Capture the cell that displays the provided text and extract its (X, Y) central coordinate. 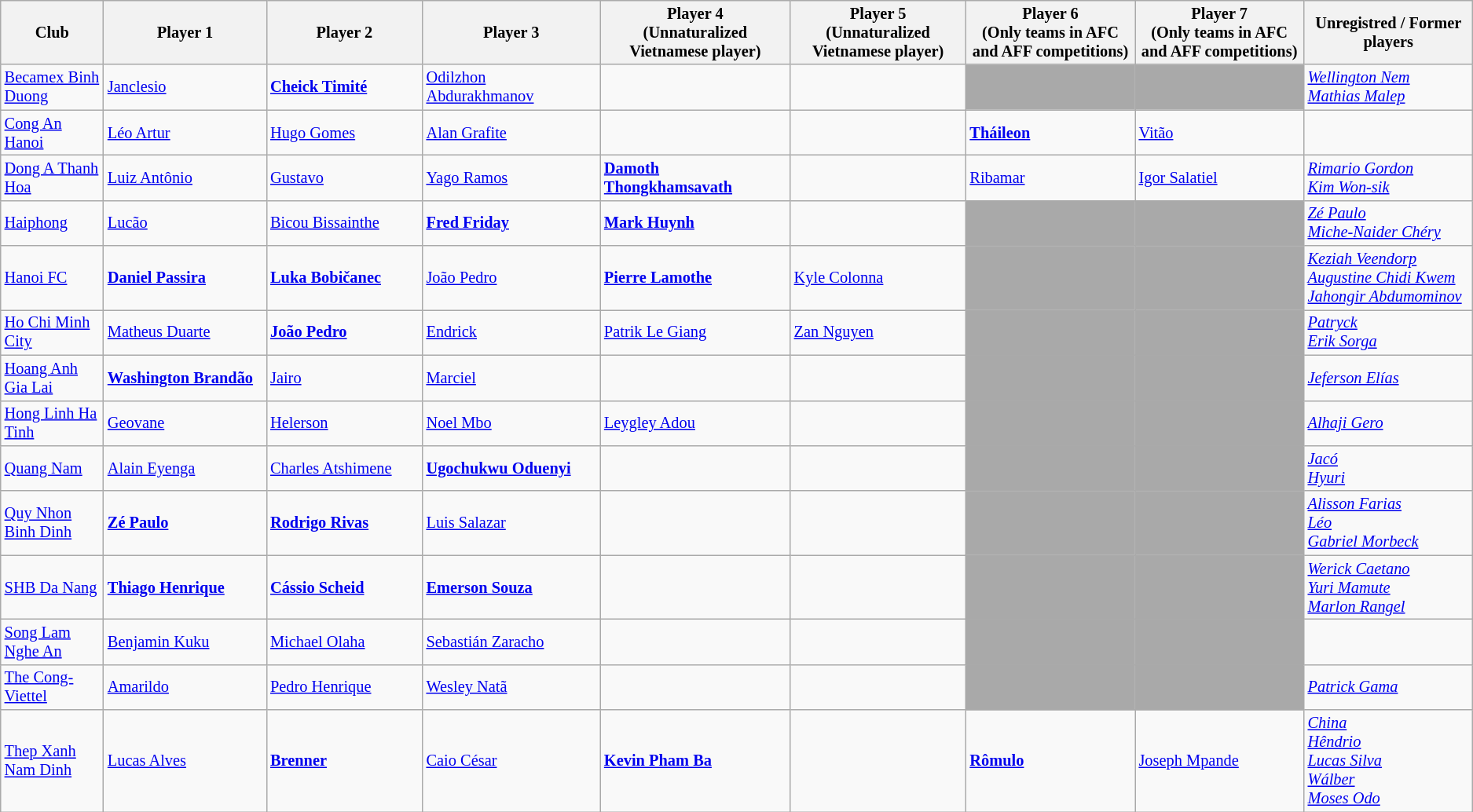
Player 5(Unnaturalized Vietnamese player) (878, 32)
Endrick (511, 332)
Michael Olaha (344, 642)
Amarildo (185, 687)
Vitão (1219, 133)
Player 1 (185, 32)
Helerson (344, 423)
Tháileon (1050, 133)
Charles Atshimene (344, 468)
Cong An Hanoi (52, 133)
Zé Paulo (185, 523)
Becamex Binh Duong (52, 87)
Lucas Alves (185, 761)
Caio César (511, 761)
Patryck Erik Sorga (1389, 332)
Léo Artur (185, 133)
Hanoi FC (52, 278)
Player 6(Only teams in AFC and AFF competitions) (1050, 32)
Player 7(Only teams in AFC and AFF competitions) (1219, 32)
Marciel (511, 378)
Washington Brandão (185, 378)
Alhaji Gero (1389, 423)
Rimario Gordon Kim Won-sik (1389, 177)
Jacó Hyuri (1389, 468)
Fred Friday (511, 223)
Cheick Timité (344, 87)
Yago Ramos (511, 177)
Alan Grafite (511, 133)
Brenner (344, 761)
Kyle Colonna (878, 278)
Haiphong (52, 223)
Pedro Henrique (344, 687)
Patrik Le Giang (695, 332)
Jeferson Elías (1389, 378)
Matheus Duarte (185, 332)
Sebastián Zaracho (511, 642)
Wellington Nem Mathias Malep (1389, 87)
Rodrigo Rivas (344, 523)
The Cong-Viettel (52, 687)
Zan Nguyen (878, 332)
Quang Nam (52, 468)
Dong A Thanh Hoa (52, 177)
Unregistred / Former players (1389, 32)
Igor Salatiel (1219, 177)
Bicou Bissainthe (344, 223)
Cássio Scheid (344, 587)
Kevin Pham Ba (695, 761)
Hong Linh Ha Tinh (52, 423)
Luis Salazar (511, 523)
Patrick Gama (1389, 687)
Jairo (344, 378)
Benjamin Kuku (185, 642)
Damoth Thongkhamsavath (695, 177)
Club (52, 32)
Noel Mbo (511, 423)
Rômulo (1050, 761)
SHB Da Nang (52, 587)
Lucão (185, 223)
Pierre Lamothe (695, 278)
Werick Caetano Yuri Mamute Marlon Rangel (1389, 587)
Janclesio (185, 87)
Odilzhon Abdurakhmanov (511, 87)
Keziah Veendorp Augustine Chidi Kwem Jahongir Abdumominov (1389, 278)
Gustavo (344, 177)
Ugochukwu Oduenyi (511, 468)
Player 3 (511, 32)
Quy Nhon Binh Dinh (52, 523)
Daniel Passira (185, 278)
Ho Chi Minh City (52, 332)
Player 4(Unnaturalized Vietnamese player) (695, 32)
Song Lam Nghe An (52, 642)
Wesley Natã (511, 687)
Geovane (185, 423)
Player 2 (344, 32)
China Hêndrio Lucas Silva Wálber Moses Odo (1389, 761)
Luiz Antônio (185, 177)
Joseph Mpande (1219, 761)
Mark Huynh (695, 223)
Zé Paulo Miche-Naider Chéry (1389, 223)
Hugo Gomes (344, 133)
Luka Bobičanec (344, 278)
Leygley Adou (695, 423)
Alisson Farias Léo Gabriel Morbeck (1389, 523)
Alain Eyenga (185, 468)
Emerson Souza (511, 587)
Thep Xanh Nam Dinh (52, 761)
Thiago Henrique (185, 587)
Hoang Anh Gia Lai (52, 378)
Ribamar (1050, 177)
